Scan for the cell matching the given text and deliver its [x, y] coordinate at center. 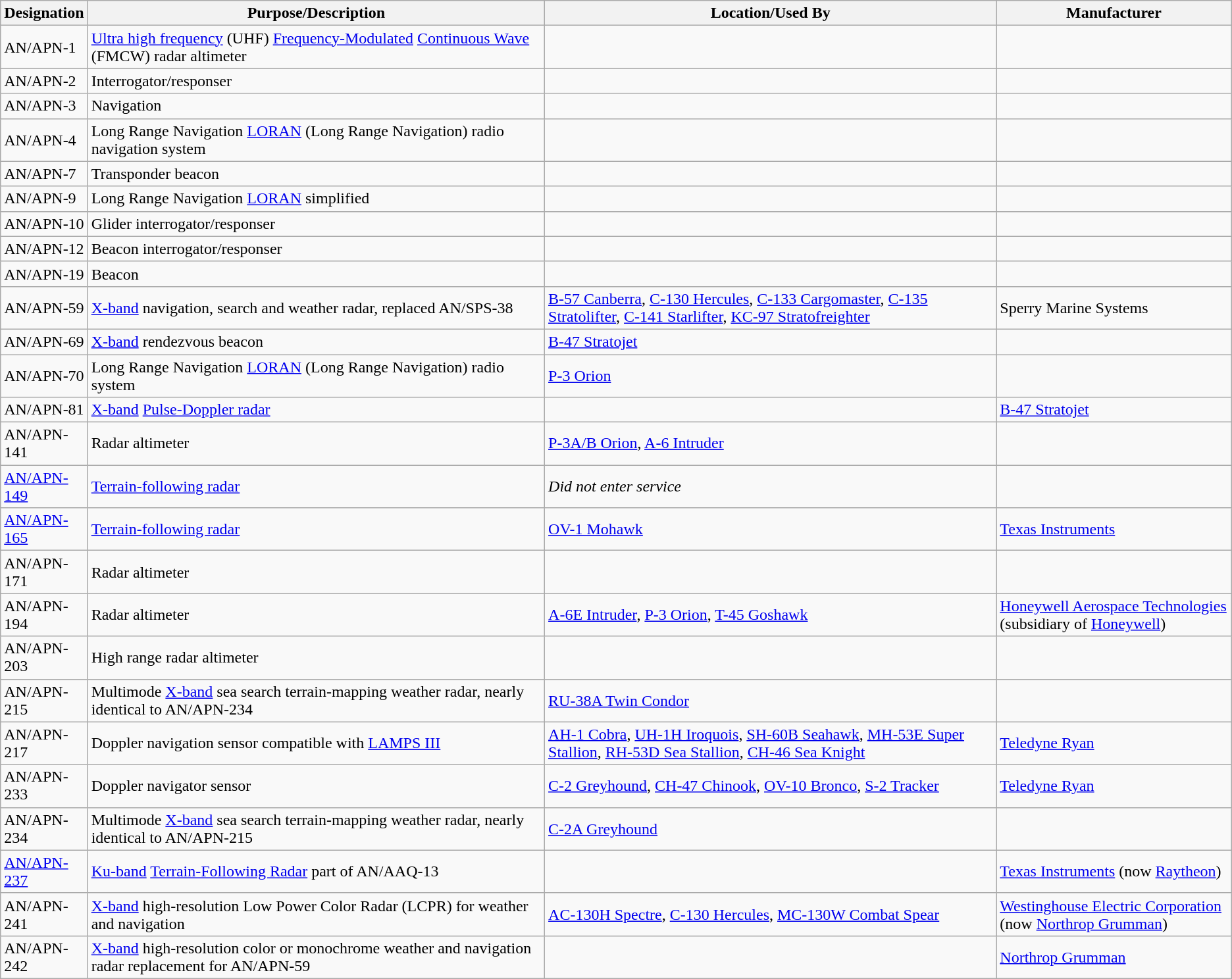
P-3 Orion [771, 375]
AN/APN-241 [44, 915]
Long Range Navigation LORAN (Long Range Navigation) radio system [316, 375]
X-band high-resolution color or monochrome weather and navigation radar replacement for AN/APN-59 [316, 957]
X-band Pulse-Doppler radar [316, 410]
X-band rendezvous beacon [316, 341]
AN/APN-7 [44, 174]
X-band high-resolution Low Power Color Radar (LCPR) for weather and navigation [316, 915]
Honeywell Aerospace Technologies (subsidiary of Honeywell) [1114, 615]
Multimode X-band sea search terrain-mapping weather radar, nearly identical to AN/APN-215 [316, 829]
C-2A Greyhound [771, 829]
AN/APN-234 [44, 829]
A-6E Intruder, P-3 Orion, T-45 Goshawk [771, 615]
AN/APN-19 [44, 274]
AN/APN-215 [44, 700]
AN/APN-70 [44, 375]
Ku-band Terrain-Following Radar part of AN/AAQ-13 [316, 871]
Beacon interrogator/responser [316, 249]
Location/Used By [771, 13]
AC-130H Spectre, C-130 Hercules, MC-130W Combat Spear [771, 915]
AN/APN-3 [44, 106]
Ultra high frequency (UHF) Frequency-Modulated Continuous Wave (FMCW) radar altimeter [316, 47]
P-3A/B Orion, A-6 Intruder [771, 443]
Sperry Marine Systems [1114, 308]
Multimode X-band sea search terrain-mapping weather radar, nearly identical to AN/APN-234 [316, 700]
AN/APN-242 [44, 957]
Designation [44, 13]
Beacon [316, 274]
Doppler navigator sensor [316, 786]
Interrogator/responser [316, 81]
B-57 Canberra, C-130 Hercules, C-133 Cargomaster, C-135 Stratolifter, C-141 Starlifter, KC-97 Stratofreighter [771, 308]
Westinghouse Electric Corporation (now Northrop Grumman) [1114, 915]
AN/APN-165 [44, 529]
Texas Instruments (now Raytheon) [1114, 871]
AN/APN-10 [44, 224]
Doppler navigation sensor compatible with LAMPS III [316, 743]
C-2 Greyhound, CH-47 Chinook, OV-10 Bronco, S-2 Tracker [771, 786]
AN/APN-9 [44, 199]
Navigation [316, 106]
AN/APN-1 [44, 47]
Manufacturer [1114, 13]
AN/APN-141 [44, 443]
AH-1 Cobra, UH-1H Iroquois, SH-60B Seahawk, MH-53E Super Stallion, RH-53D Sea Stallion, CH-46 Sea Knight [771, 743]
AN/APN-233 [44, 786]
RU-38A Twin Condor [771, 700]
Transponder beacon [316, 174]
Glider interrogator/responser [316, 224]
Long Range Navigation LORAN simplified [316, 199]
AN/APN-149 [44, 487]
AN/APN-69 [44, 341]
Did not enter service [771, 487]
X-band navigation, search and weather radar, replaced AN/SPS-38 [316, 308]
Northrop Grumman [1114, 957]
AN/APN-4 [44, 139]
High range radar altimeter [316, 658]
AN/APN-237 [44, 871]
AN/APN-194 [44, 615]
AN/APN-59 [44, 308]
OV-1 Mohawk [771, 529]
Purpose/Description [316, 13]
AN/APN-12 [44, 249]
AN/APN-81 [44, 410]
AN/APN-2 [44, 81]
Long Range Navigation LORAN (Long Range Navigation) radio navigation system [316, 139]
AN/APN-171 [44, 572]
Texas Instruments [1114, 529]
AN/APN-217 [44, 743]
AN/APN-203 [44, 658]
